Locate the cell with the specified text and output its [X, Y] center coordinate. 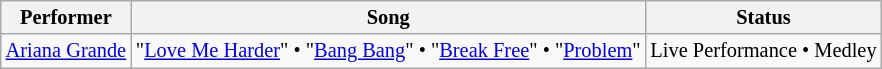
Status [764, 17]
Ariana Grande [66, 51]
Performer [66, 17]
Live Performance • Medley [764, 51]
"Love Me Harder" • "Bang Bang" • "Break Free" • "Problem" [388, 51]
Song [388, 17]
